Identify which cell holds the provided text, then report its (x, y) central coordinate. 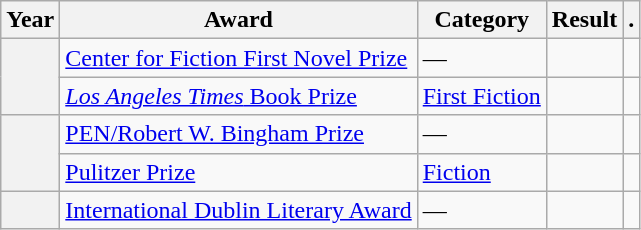
. (632, 20)
Los Angeles Times Book Prize (238, 96)
Result (584, 20)
First Fiction (482, 96)
Category (482, 20)
Fiction (482, 172)
Year (30, 20)
Center for Fiction First Novel Prize (238, 58)
Pulitzer Prize (238, 172)
International Dublin Literary Award (238, 210)
Award (238, 20)
PEN/Robert W. Bingham Prize (238, 134)
